Locate the cell with the specified text and output its (x, y) center coordinate. 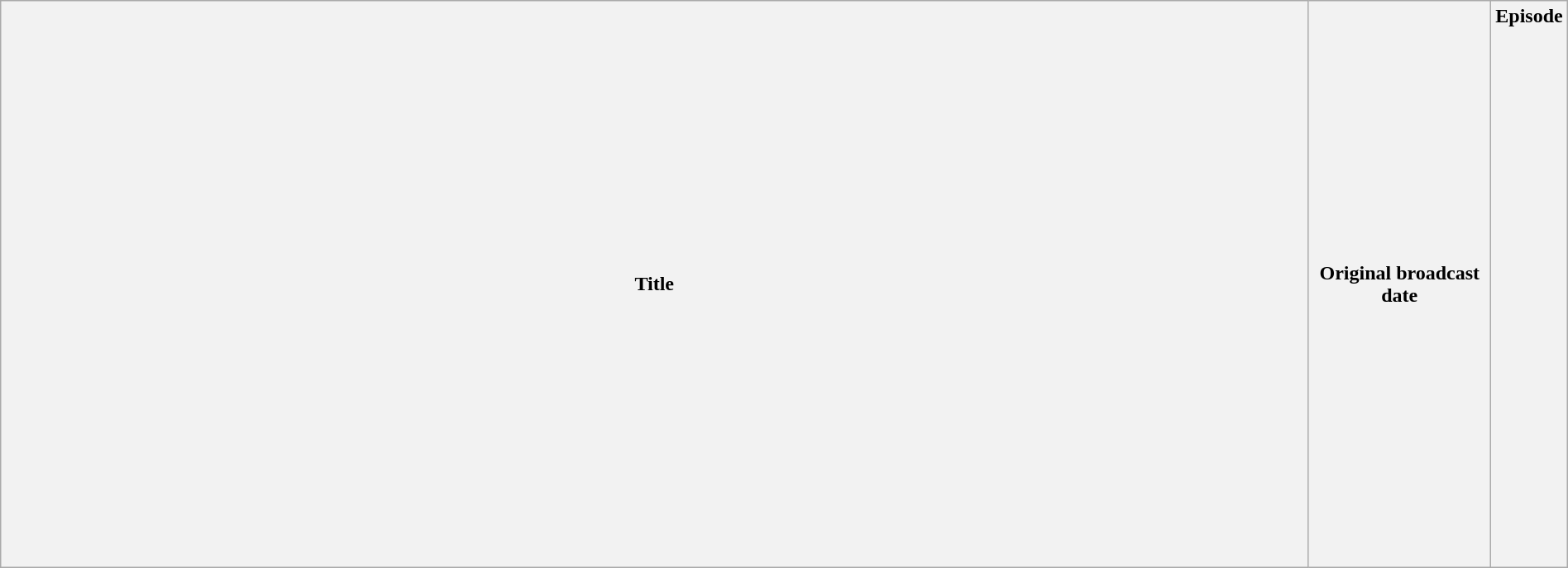
Episode (1529, 284)
Title (655, 284)
Original broadcast date (1399, 284)
